Determine the [x, y] coordinate at the center of the cell enclosing the given text.  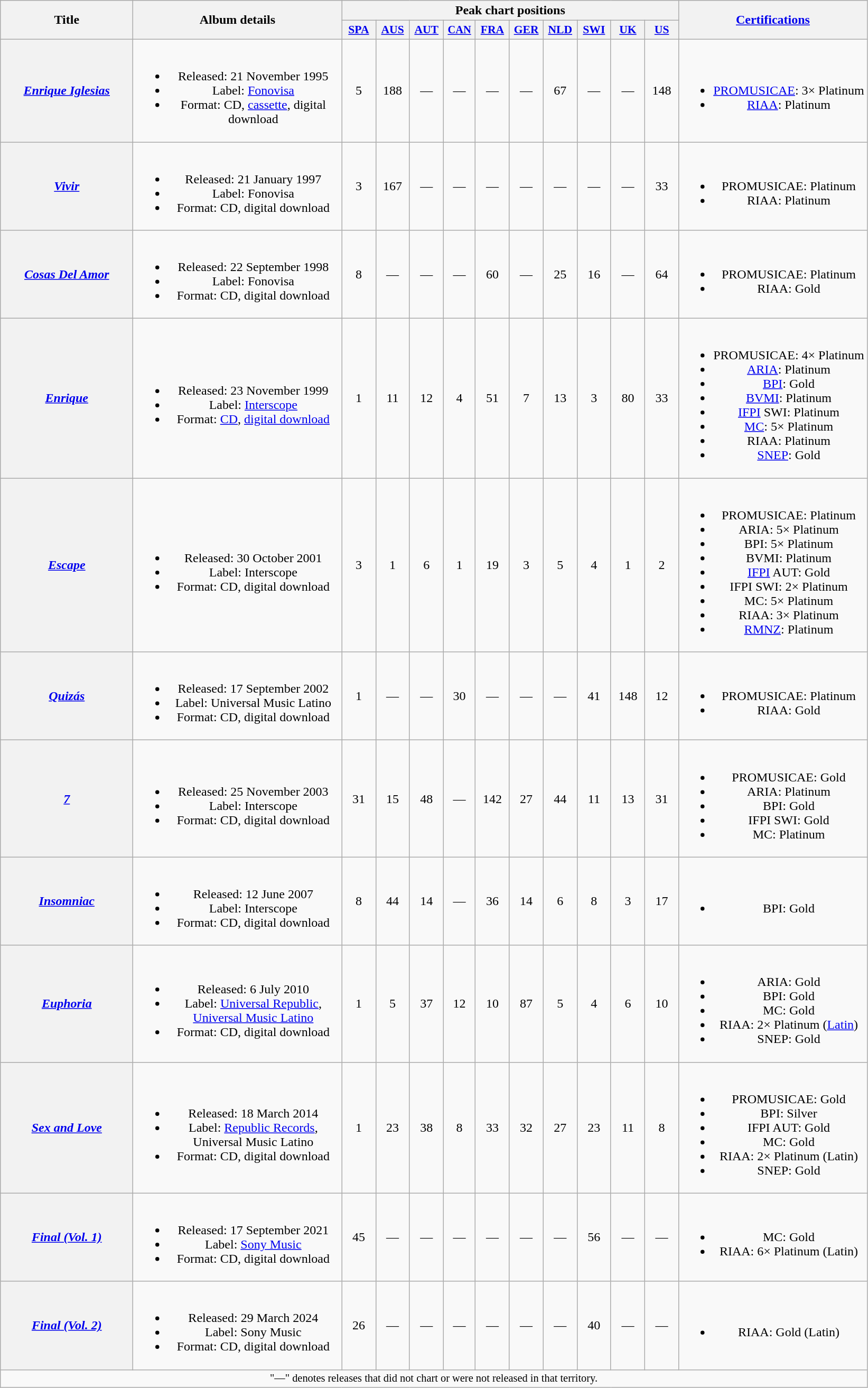
AUT [426, 30]
Enrique Iglesias [67, 90]
Sex and Love [67, 1128]
GER [526, 30]
FRA [492, 30]
2 [662, 565]
41 [594, 696]
PROMUSICAE: 3× PlatinumRIAA: Platinum [773, 90]
Title [67, 20]
Released: 18 March 2014Label: Republic Records,Universal Music LatinoFormat: CD, digital download [238, 1128]
Released: 21 January 1997Label: FonovisaFormat: CD, digital download [238, 186]
142 [492, 799]
UK [628, 30]
17 [662, 901]
37 [426, 1004]
19 [492, 565]
188 [393, 90]
PROMUSICAE: GoldARIA: PlatinumBPI: GoldIFPI SWI: GoldMC: Platinum [773, 799]
Escape [67, 565]
Released: 30 October 2001Label: InterscopeFormat: CD, digital download [238, 565]
56 [594, 1237]
ARIA: GoldBPI: GoldMC: GoldRIAA: 2× Platinum (Latin)SNEP: Gold [773, 1004]
Released: 12 June 2007Label: InterscopeFormat: CD, digital download [238, 901]
87 [526, 1004]
80 [628, 398]
64 [662, 275]
SPA [359, 30]
Cosas Del Amor [67, 275]
51 [492, 398]
Released: 29 March 2024Label: Sony MusicFormat: CD, digital download [238, 1325]
60 [492, 275]
Quizás [67, 696]
PROMUSICAE: PlatinumARIA: 5× PlatinumBPI: 5× PlatinumBVMI: PlatinumIFPI AUT: GoldIFPI SWI: 2× PlatinumMC: 5× PlatinumRIAA: 3× PlatinumRMNZ: Platinum [773, 565]
Released: 6 July 2010Label: Universal Republic,Universal Music LatinoFormat: CD, digital download [238, 1004]
Released: 22 September 1998Label: FonovisaFormat: CD, digital download [238, 275]
MC: GoldRIAA: 6× Platinum (Latin) [773, 1237]
26 [359, 1325]
Peak chart positions [510, 11]
167 [393, 186]
SWI [594, 30]
NLD [560, 30]
40 [594, 1325]
Insomniac [67, 901]
BPI: Gold [773, 901]
Final (Vol. 2) [67, 1325]
25 [560, 275]
36 [492, 901]
Released: 17 September 2002Label: Universal Music LatinoFormat: CD, digital download [238, 696]
Released: 21 November 1995Label: FonovisaFormat: CD, cassette, digitaldownload [238, 90]
15 [393, 799]
48 [426, 799]
PROMUSICAE: 4× PlatinumARIA: PlatinumBPI: GoldBVMI: PlatinumIFPI SWI: PlatinumMC: 5× PlatinumRIAA: PlatinumSNEP: Gold [773, 398]
Euphoria [67, 1004]
Released: 17 September 2021Label: Sony MusicFormat: CD, digital download [238, 1237]
CAN [460, 30]
US [662, 30]
Vivir [67, 186]
Final (Vol. 1) [67, 1237]
45 [359, 1237]
Album details [238, 20]
PROMUSICAE: PlatinumRIAA: Platinum [773, 186]
38 [426, 1128]
RIAA: Gold (Latin) [773, 1325]
Released: 25 November 2003Label: InterscopeFormat: CD, digital download [238, 799]
30 [460, 696]
67 [560, 90]
AUS [393, 30]
32 [526, 1128]
Released: 23 November 1999Label: InterscopeFormat: CD, digital download [238, 398]
16 [594, 275]
Enrique [67, 398]
PROMUSICAE: GoldBPI: SilverIFPI AUT: GoldMC: GoldRIAA: 2× Platinum (Latin)SNEP: Gold [773, 1128]
"—" denotes releases that did not chart or were not released in that territory. [434, 1378]
Certifications [773, 20]
